Identify which cell holds the provided text, then report its (X, Y) central coordinate. 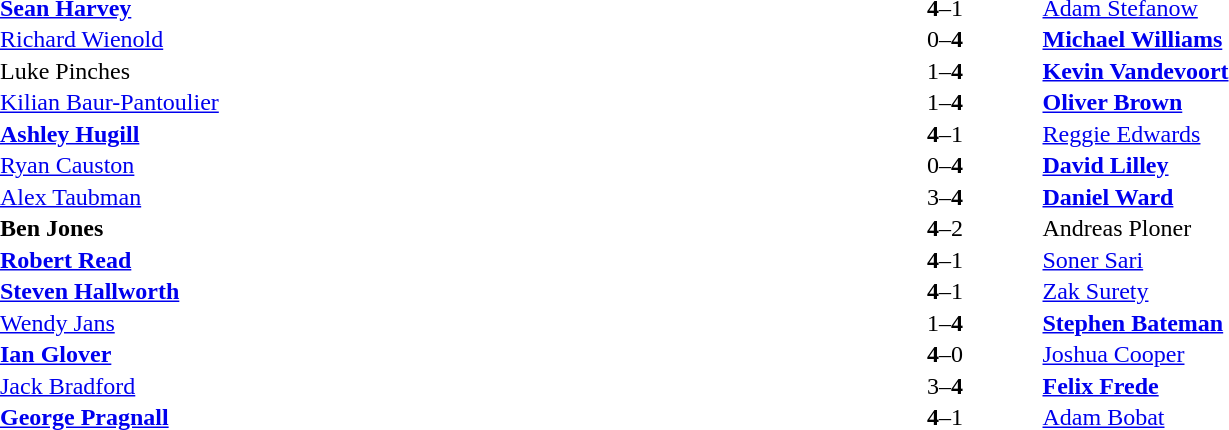
4–2 (944, 229)
4–0 (944, 355)
